For the text-containing cell, return its midpoint in (X, Y) coordinate format. 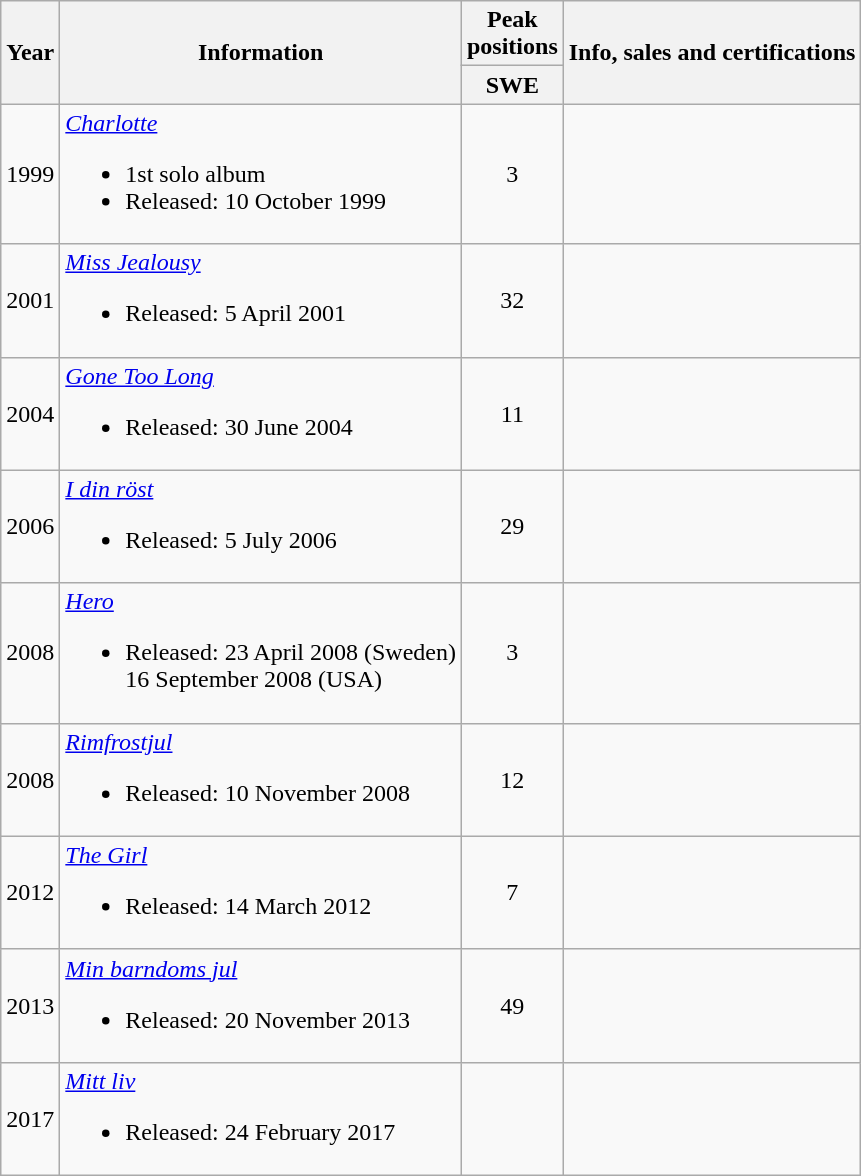
Gone Too LongReleased: 30 June 2004 (261, 414)
Miss JealousyReleased: 5 April 2001 (261, 300)
2012 (30, 892)
Info, sales and certifications (712, 52)
SWE (512, 85)
Charlotte1st solo albumReleased: 10 October 1999 (261, 174)
I din röstReleased: 5 July 2006 (261, 526)
7 (512, 892)
Year (30, 52)
2006 (30, 526)
12 (512, 780)
HeroReleased: 23 April 2008 (Sweden) 16 September 2008 (USA) (261, 653)
32 (512, 300)
The GirlReleased: 14 March 2012 (261, 892)
1999 (30, 174)
Mitt livReleased: 24 February 2017 (261, 1118)
2001 (30, 300)
RimfrostjulReleased: 10 November 2008 (261, 780)
49 (512, 1006)
2017 (30, 1118)
29 (512, 526)
2013 (30, 1006)
Information (261, 52)
Peak positions (512, 34)
Min barndoms julReleased: 20 November 2013 (261, 1006)
11 (512, 414)
2004 (30, 414)
